Output the (X, Y) coordinate of the center of the cell containing the given text.  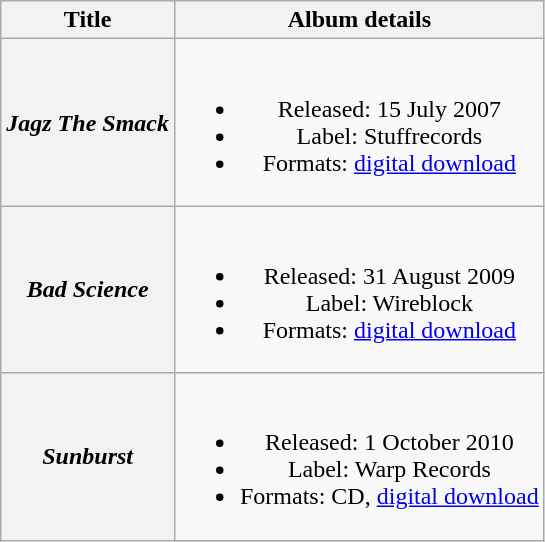
Jagz The Smack (88, 122)
Released: 15 July 2007Label: StuffrecordsFormats: digital download (359, 122)
Title (88, 20)
Released: 1 October 2010Label: Warp RecordsFormats: CD, digital download (359, 456)
Album details (359, 20)
Bad Science (88, 290)
Released: 31 August 2009Label: WireblockFormats: digital download (359, 290)
Sunburst (88, 456)
